Scan for the cell matching the given text and deliver its [x, y] coordinate at center. 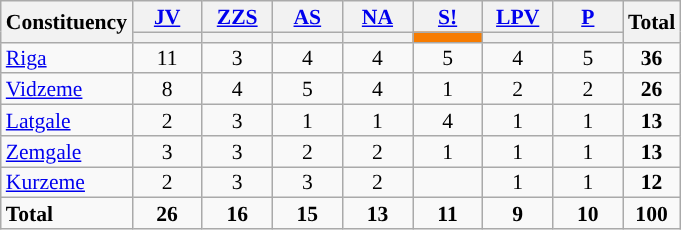
16 [237, 214]
36 [652, 58]
S! [448, 16]
9 [518, 214]
100 [652, 214]
Vidzeme [66, 90]
JV [167, 16]
P [588, 16]
Riga [66, 58]
8 [167, 90]
AS [307, 16]
Latgale [66, 120]
NA [377, 16]
15 [307, 214]
Zemgale [66, 152]
LPV [518, 16]
ZZS [237, 16]
Constituency [66, 22]
Kurzeme [66, 182]
10 [588, 214]
12 [652, 182]
